Pinpoint the cell where the given text exists, returning its (X, Y) midpoint coordinate. 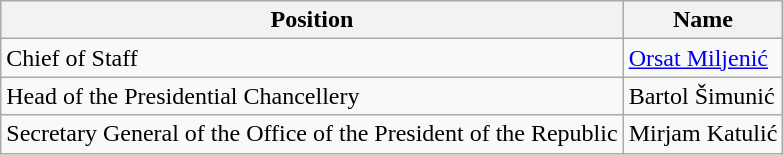
Mirjam Katulić (703, 134)
Chief of Staff (312, 58)
Position (312, 20)
Name (703, 20)
Secretary General of the Office of the President of the Republic (312, 134)
Bartol Šimunić (703, 96)
Head of the Presidential Chancellery (312, 96)
Orsat Miljenić (703, 58)
